Locate the cell with the specified text and output its (X, Y) center coordinate. 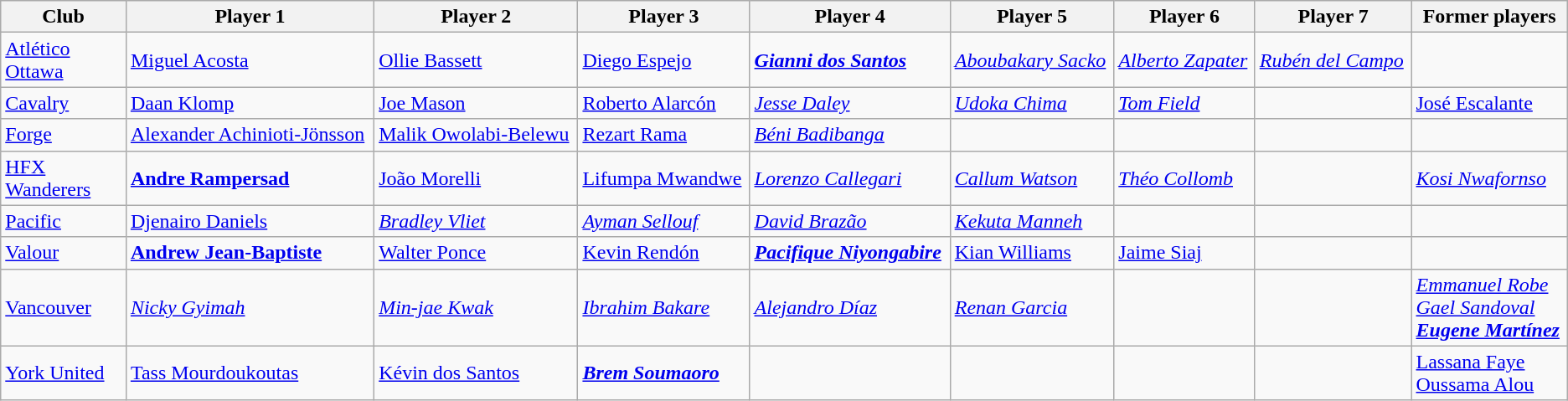
Rubén del Campo (1333, 60)
Joe Mason (476, 103)
York United (64, 373)
Rezart Rama (663, 135)
Alexander Achinioti-Jönsson (250, 135)
Miguel Acosta (250, 60)
Forge (64, 135)
Ollie Bassett (476, 60)
David Brazão (849, 221)
Player 5 (1032, 17)
Cavalry (64, 103)
Atlético Ottawa (64, 60)
Alberto Zapater (1184, 60)
Walter Ponce (476, 253)
Player 7 (1333, 17)
Pacific (64, 221)
Player 3 (663, 17)
Tass Mourdoukoutas (250, 373)
Kekuta Manneh (1032, 221)
Kian Williams (1032, 253)
Roberto Alarcón (663, 103)
Béni Badibanga (849, 135)
Bradley Vliet (476, 221)
Ibrahim Bakare (663, 307)
Emmanuel Robe Gael Sandoval Eugene Martínez (1489, 307)
Lassana Faye Oussama Alou (1489, 373)
Djenairo Daniels (250, 221)
Udoka Chima (1032, 103)
Aboubakary Sacko (1032, 60)
Kévin dos Santos (476, 373)
Player 2 (476, 17)
Jaime Siaj (1184, 253)
Brem Soumaoro (663, 373)
Player 1 (250, 17)
Daan Klomp (250, 103)
Andrew Jean-Baptiste (250, 253)
Pacifique Niyongabire (849, 253)
Jesse Daley (849, 103)
Alejandro Díaz (849, 307)
Lifumpa Mwandwe (663, 177)
Min-jae Kwak (476, 307)
Andre Rampersad (250, 177)
Nicky Gyimah (250, 307)
Diego Espejo (663, 60)
Tom Field (1184, 103)
Valour (64, 253)
Gianni dos Santos (849, 60)
Callum Watson (1032, 177)
Kosi Nwafornso (1489, 177)
Kevin Rendón (663, 253)
José Escalante (1489, 103)
Lorenzo Callegari (849, 177)
HFX Wanderers (64, 177)
Player 6 (1184, 17)
Malik Owolabi-Belewu (476, 135)
Vancouver (64, 307)
Renan Garcia (1032, 307)
Former players (1489, 17)
Théo Collomb (1184, 177)
João Morelli (476, 177)
Player 4 (849, 17)
Ayman Sellouf (663, 221)
Club (64, 17)
